Pinpoint the cell where the given text exists, returning its (X, Y) midpoint coordinate. 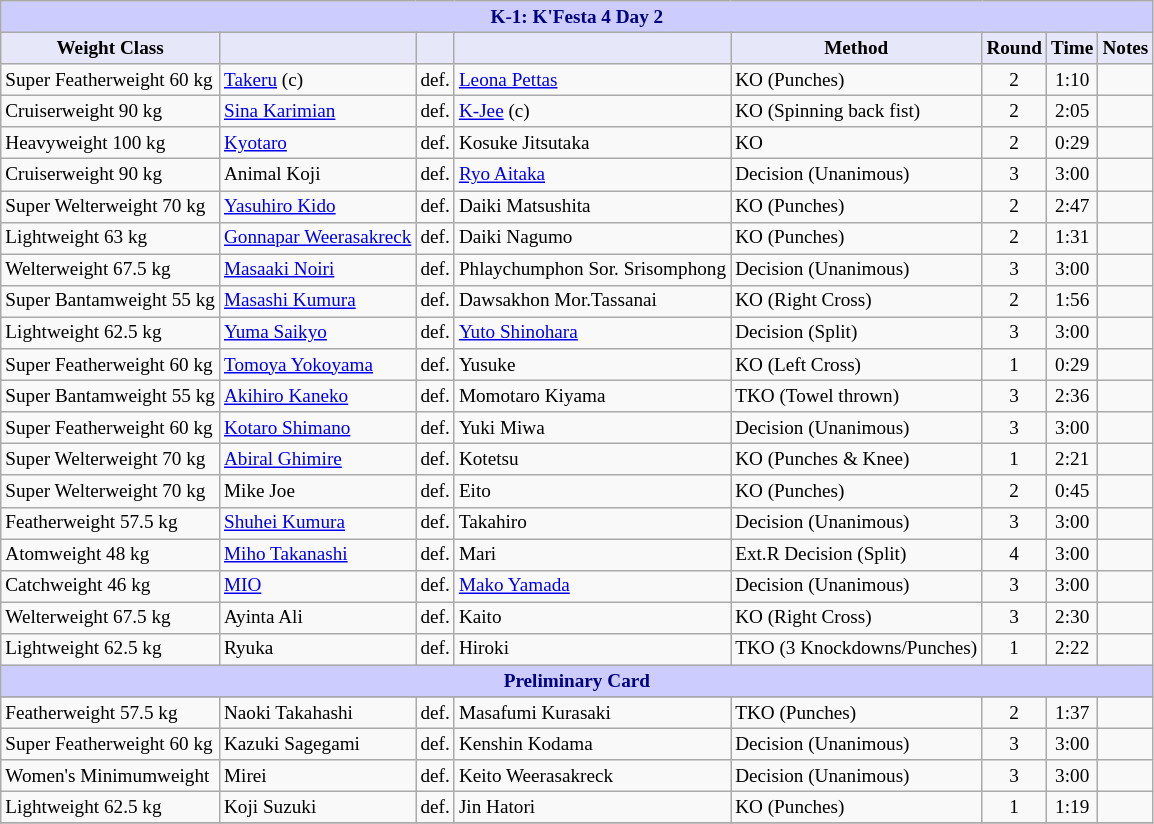
Dawsakhon Mor.Tassanai (592, 301)
Weight Class (110, 48)
Kosuke Jitsutaka (592, 143)
K-Jee (c) (592, 111)
MIO (317, 586)
Gonnapar Weerasakreck (317, 238)
TKO (Punches) (856, 713)
Shuhei Kumura (317, 523)
Kyotaro (317, 143)
1:56 (1072, 301)
Kaito (592, 618)
Yuto Shinohara (592, 333)
Notes (1126, 48)
Lightweight 63 kg (110, 238)
Kotetsu (592, 460)
TKO (3 Knockdowns/Punches) (856, 649)
Yusuke (592, 365)
K-1: K'Festa 4 Day 2 (577, 17)
Ayinta Ali (317, 618)
KO (Left Cross) (856, 365)
KO (Punches & Knee) (856, 460)
Yuki Miwa (592, 428)
Ext.R Decision (Split) (856, 554)
2:30 (1072, 618)
Decision (Split) (856, 333)
KO (Spinning back fist) (856, 111)
Tomoya Yokoyama (317, 365)
0:45 (1072, 491)
Hiroki (592, 649)
Women's Minimumweight (110, 776)
TKO (Towel thrown) (856, 396)
Catchweight 46 kg (110, 586)
Akihiro Kaneko (317, 396)
Mirei (317, 776)
2:36 (1072, 396)
Naoki Takahashi (317, 713)
Preliminary Card (577, 681)
Miho Takanashi (317, 554)
2:22 (1072, 649)
Mako Yamada (592, 586)
Abiral Ghimire (317, 460)
Animal Koji (317, 175)
Round (1014, 48)
KO (856, 143)
Method (856, 48)
2:21 (1072, 460)
1:37 (1072, 713)
1:19 (1072, 808)
Keito Weerasakreck (592, 776)
Eito (592, 491)
Takahiro (592, 523)
1:31 (1072, 238)
Phlaychumphon Sor. Srisomphong (592, 270)
Masafumi Kurasaki (592, 713)
Ryo Aitaka (592, 175)
Kotaro Shimano (317, 428)
Atomweight 48 kg (110, 554)
Masaaki Noiri (317, 270)
Daiki Matsushita (592, 206)
Takeru (c) (317, 80)
Time (1072, 48)
Kenshin Kodama (592, 744)
Momotaro Kiyama (592, 396)
Koji Suzuki (317, 808)
Yasuhiro Kido (317, 206)
Leona Pettas (592, 80)
Yuma Saikyo (317, 333)
Heavyweight 100 kg (110, 143)
1:10 (1072, 80)
Mari (592, 554)
2:05 (1072, 111)
Kazuki Sagegami (317, 744)
Daiki Nagumo (592, 238)
2:47 (1072, 206)
Sina Karimian (317, 111)
Ryuka (317, 649)
4 (1014, 554)
Jin Hatori (592, 808)
Mike Joe (317, 491)
Masashi Kumura (317, 301)
